Locate the cell with the specified text and output its [X, Y] center coordinate. 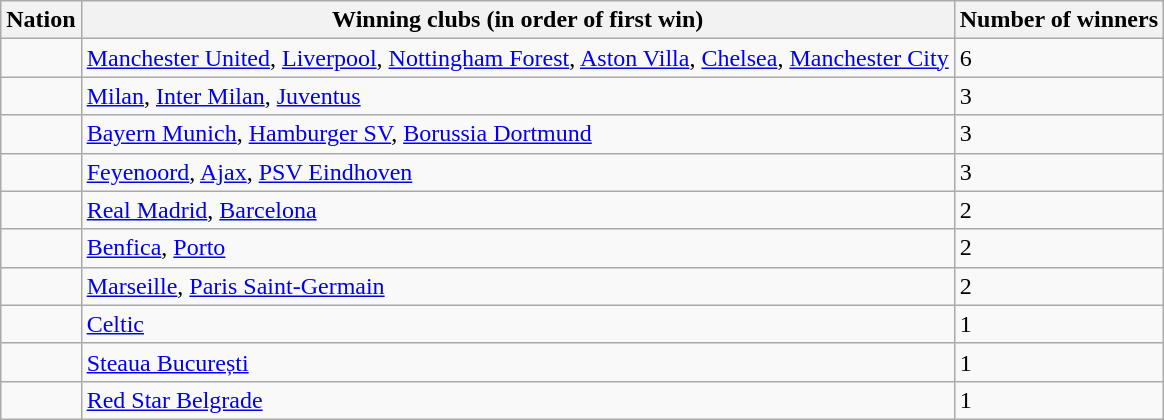
Milan, Inter Milan, Juventus [518, 96]
Nation [41, 20]
Marseille, Paris Saint-Germain [518, 286]
Red Star Belgrade [518, 400]
Steaua București [518, 362]
Manchester United, Liverpool, Nottingham Forest, Aston Villa, Chelsea, Manchester City [518, 58]
Feyenoord, Ajax, PSV Eindhoven [518, 172]
Bayern Munich, Hamburger SV, Borussia Dortmund [518, 134]
Benfica, Porto [518, 248]
6 [1058, 58]
Winning clubs (in order of first win) [518, 20]
Real Madrid, Barcelona [518, 210]
Celtic [518, 324]
Number of winners [1058, 20]
